Scan for the cell matching the given text and deliver its [X, Y] coordinate at center. 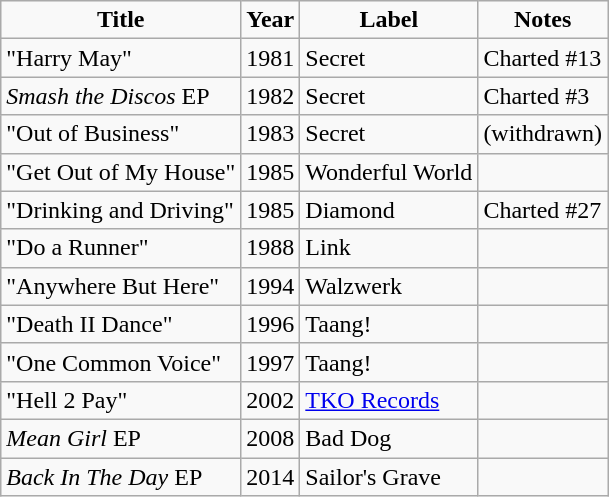
1994 [270, 286]
Charted #13 [543, 58]
"Do a Runner" [121, 248]
Mean Girl EP [121, 438]
"Out of Business" [121, 134]
(withdrawn) [543, 134]
1983 [270, 134]
1997 [270, 362]
Smash the Discos EP [121, 96]
Charted #3 [543, 96]
"Death II Dance" [121, 324]
"Get Out of My House" [121, 172]
1982 [270, 96]
Title [121, 20]
2014 [270, 477]
Diamond [389, 210]
"Harry May" [121, 58]
Year [270, 20]
1996 [270, 324]
1981 [270, 58]
"Hell 2 Pay" [121, 400]
Back In The Day EP [121, 477]
Bad Dog [389, 438]
Charted #27 [543, 210]
TKO Records [389, 400]
"One Common Voice" [121, 362]
"Anywhere But Here" [121, 286]
Sailor's Grave [389, 477]
2008 [270, 438]
Walzwerk [389, 286]
Label [389, 20]
Notes [543, 20]
2002 [270, 400]
1988 [270, 248]
Wonderful World [389, 172]
Link [389, 248]
"Drinking and Driving" [121, 210]
